Provide the (x, y) coordinate of the cell's center where the given text is located.  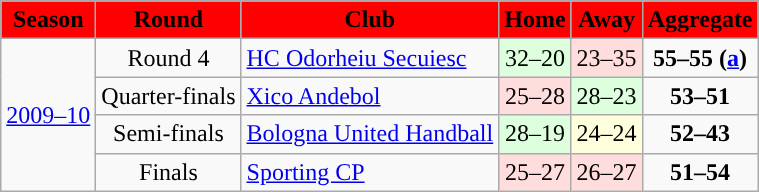
2009–10 (48, 115)
52–43 (700, 134)
51–54 (700, 172)
28–23 (606, 96)
28–19 (535, 134)
25–27 (535, 172)
Club (370, 20)
Season (48, 20)
Round 4 (168, 58)
32–20 (535, 58)
Semi-finals (168, 134)
Finals (168, 172)
Home (535, 20)
Quarter-finals (168, 96)
Bologna United Handball (370, 134)
53–51 (700, 96)
Away (606, 20)
HC Odorheiu Secuiesc (370, 58)
Round (168, 20)
Aggregate (700, 20)
23–35 (606, 58)
24–24 (606, 134)
Sporting CP (370, 172)
25–28 (535, 96)
26–27 (606, 172)
55–55 (a) (700, 58)
Xico Andebol (370, 96)
